Find where the given text appears and provide that cell's center as (X, Y) coordinate. 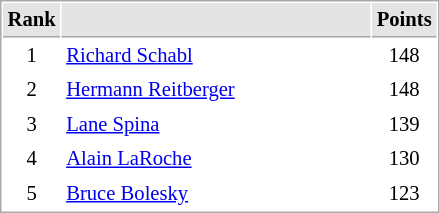
Richard Schabl (216, 56)
139 (404, 124)
Points (404, 20)
Bruce Bolesky (216, 194)
Alain LaRoche (216, 158)
123 (404, 194)
Rank (32, 20)
130 (404, 158)
1 (32, 56)
5 (32, 194)
2 (32, 90)
3 (32, 124)
4 (32, 158)
Hermann Reitberger (216, 90)
Lane Spina (216, 124)
